For the text-containing cell, return its midpoint in [X, Y] coordinate format. 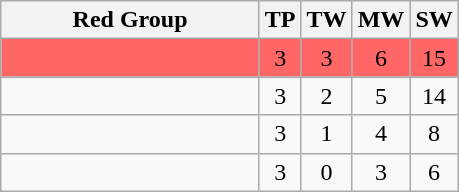
4 [381, 134]
MW [381, 20]
8 [434, 134]
14 [434, 96]
TW [326, 20]
TP [280, 20]
0 [326, 172]
5 [381, 96]
SW [434, 20]
1 [326, 134]
2 [326, 96]
15 [434, 58]
Red Group [130, 20]
